From the cell containing the given text, extract its center point as (X, Y) coordinate. 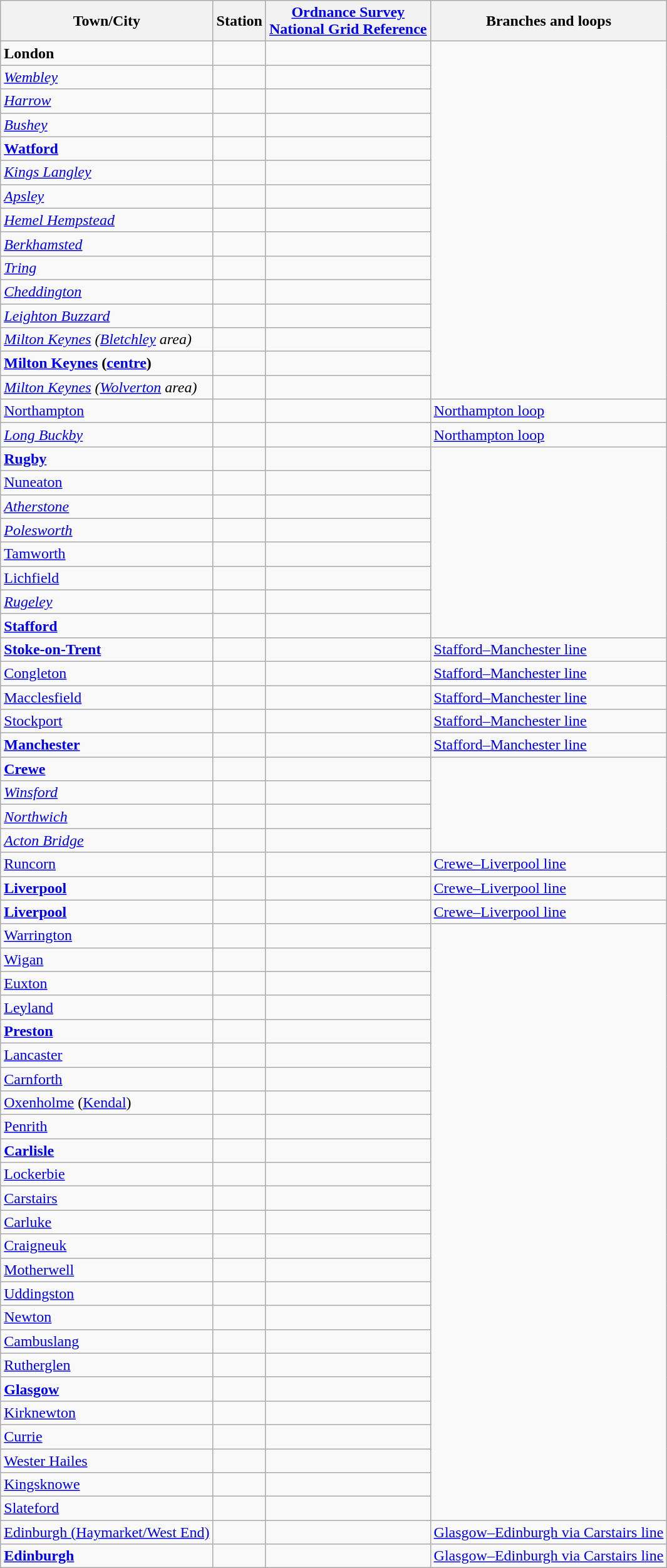
Rutherglen (106, 1365)
Rugeley (106, 602)
Edinburgh (106, 1556)
Currie (106, 1436)
Preston (106, 1031)
Cheddington (106, 291)
Rugby (106, 459)
Carluke (106, 1222)
Berkhamsted (106, 244)
Leighton Buzzard (106, 315)
Penrith (106, 1127)
Kirknewton (106, 1413)
Station (239, 21)
Ordnance SurveyNational Grid Reference (348, 21)
Runcorn (106, 864)
Winsford (106, 793)
Nuneaton (106, 483)
Watford (106, 149)
Wester Hailes (106, 1461)
Lancaster (106, 1055)
Stockport (106, 721)
Wembley (106, 77)
Lockerbie (106, 1174)
Milton Keynes (Bletchley area) (106, 340)
Northampton (106, 411)
Atherstone (106, 506)
Cambuslang (106, 1341)
Newton (106, 1317)
Carlisle (106, 1151)
Wigan (106, 959)
Long Buckby (106, 435)
Apsley (106, 196)
Lichfield (106, 578)
Milton Keynes (centre) (106, 363)
Slateford (106, 1508)
Bushey (106, 125)
London (106, 53)
Hemel Hempstead (106, 220)
Acton Bridge (106, 840)
Euxton (106, 983)
Glasgow (106, 1389)
Kings Langley (106, 172)
Edinburgh (Haymarket/West End) (106, 1532)
Motherwell (106, 1270)
Warrington (106, 936)
Harrow (106, 101)
Kingsknowe (106, 1485)
Oxenholme (Kendal) (106, 1103)
Tring (106, 268)
Craigneuk (106, 1246)
Crewe (106, 769)
Milton Keynes (Wolverton area) (106, 387)
Northwich (106, 817)
Carstairs (106, 1198)
Polesworth (106, 530)
Macclesfield (106, 698)
Leyland (106, 1007)
Carnforth (106, 1079)
Congleton (106, 673)
Town/City (106, 21)
Manchester (106, 745)
Stafford (106, 625)
Tamworth (106, 554)
Stoke-on-Trent (106, 649)
Uddingston (106, 1294)
Branches and loops (549, 21)
